Output the [X, Y] coordinate of the center of the cell containing the given text.  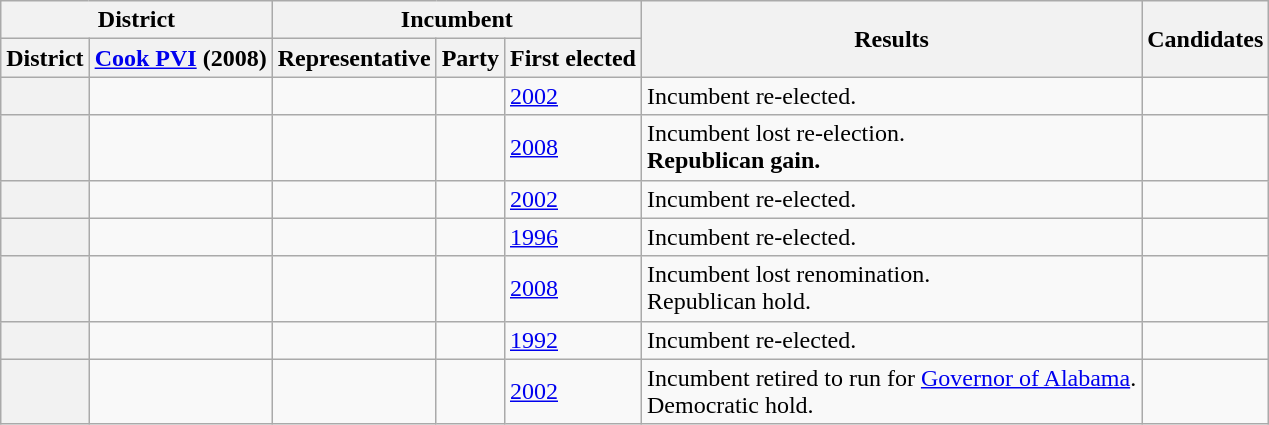
Incumbent retired to run for Governor of Alabama.Democratic hold. [891, 392]
Incumbent lost re-election.Republican gain. [891, 148]
Incumbent lost renomination.Republican hold. [891, 288]
Party [470, 58]
1996 [572, 237]
Candidates [1206, 39]
Representative [354, 58]
1992 [572, 340]
Cook PVI (2008) [180, 58]
Results [891, 39]
Incumbent [456, 20]
First elected [572, 58]
